Determine the [x, y] coordinate at the center of the cell enclosing the given text.  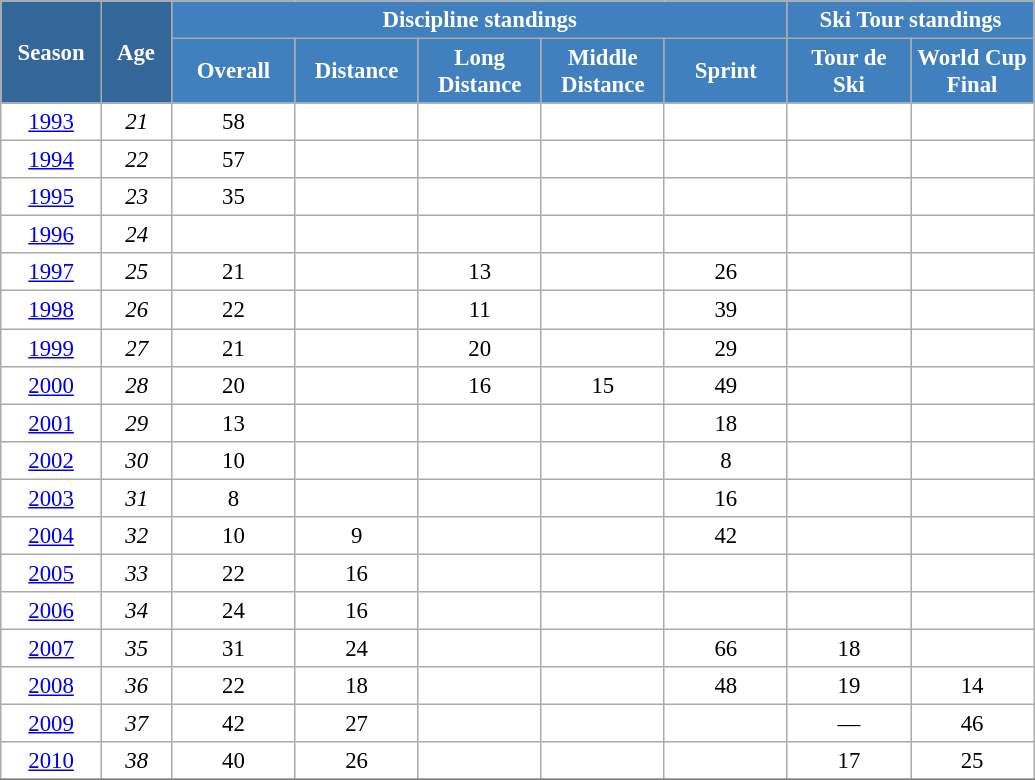
34 [136, 611]
Season [52, 52]
1993 [52, 122]
Tour deSki [848, 72]
28 [136, 385]
15 [602, 385]
66 [726, 648]
2007 [52, 648]
49 [726, 385]
2001 [52, 423]
Sprint [726, 72]
57 [234, 160]
Age [136, 52]
1999 [52, 348]
Overall [234, 72]
19 [848, 686]
46 [972, 724]
39 [726, 310]
1996 [52, 235]
2000 [52, 385]
Long Distance [480, 72]
48 [726, 686]
2003 [52, 498]
2006 [52, 611]
32 [136, 536]
World CupFinal [972, 72]
38 [136, 761]
1995 [52, 197]
1998 [52, 310]
2004 [52, 536]
2010 [52, 761]
2002 [52, 460]
36 [136, 686]
2009 [52, 724]
9 [356, 536]
23 [136, 197]
30 [136, 460]
Discipline standings [480, 20]
2005 [52, 573]
Distance [356, 72]
58 [234, 122]
1997 [52, 273]
11 [480, 310]
33 [136, 573]
Ski Tour standings [910, 20]
40 [234, 761]
37 [136, 724]
2008 [52, 686]
1994 [52, 160]
Middle Distance [602, 72]
— [848, 724]
14 [972, 686]
17 [848, 761]
